Return the [x, y] coordinate for the center point of the cell that contains the specified text.  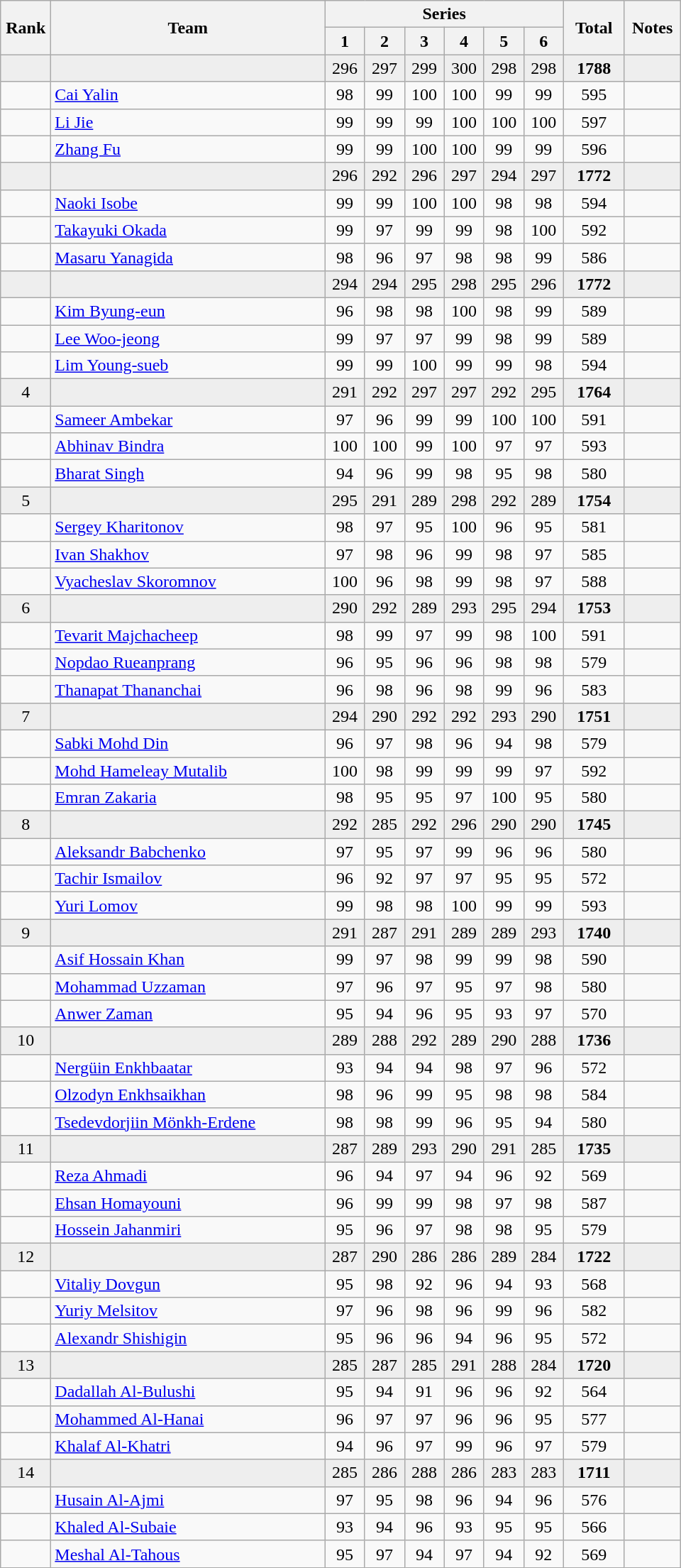
597 [594, 122]
570 [594, 1014]
Sameer Ambekar [188, 420]
582 [594, 1311]
Nergüin Enkhbaatar [188, 1068]
Reza Ahmadi [188, 1175]
Yuri Lomov [188, 906]
Mohd Hameleay Mutalib [188, 770]
1754 [594, 500]
Khaled Al-Subaie [188, 1527]
Vitaliy Dovgun [188, 1284]
Cai Yalin [188, 95]
Tachir Ismailov [188, 879]
Dadallah Al-Bulushi [188, 1392]
Hossein Jahanmiri [188, 1230]
Takayuki Okada [188, 230]
Zhang Fu [188, 149]
1751 [594, 716]
590 [594, 960]
Tevarit Majchacheep [188, 635]
Li Jie [188, 122]
1720 [594, 1365]
Kim Byung-eun [188, 311]
Mohammed Al-Hanai [188, 1419]
Vyacheslav Skoromnov [188, 581]
Nopdao Rueanprang [188, 662]
1753 [594, 608]
13 [26, 1365]
10 [26, 1041]
1736 [594, 1041]
9 [26, 933]
596 [594, 149]
12 [26, 1257]
Ivan Shakhov [188, 554]
14 [26, 1473]
299 [424, 68]
1745 [594, 825]
583 [594, 689]
1788 [594, 68]
566 [594, 1527]
Lee Woo-jeong [188, 339]
Bharat Singh [188, 473]
581 [594, 527]
1764 [594, 393]
586 [594, 257]
Team [188, 28]
Asif Hossain Khan [188, 960]
3 [424, 41]
1711 [594, 1473]
91 [424, 1392]
Olzodyn Enkhsaikhan [188, 1095]
7 [26, 716]
587 [594, 1203]
Masaru Yanagida [188, 257]
Anwer Zaman [188, 1014]
1 [345, 41]
Rank [26, 28]
Series [444, 14]
577 [594, 1419]
Total [594, 28]
Sergey Kharitonov [188, 527]
Thanapat Thananchai [188, 689]
Notes [653, 28]
585 [594, 554]
576 [594, 1500]
595 [594, 95]
1740 [594, 933]
564 [594, 1392]
300 [464, 68]
Abhinav Bindra [188, 446]
Khalaf Al-Khatri [188, 1446]
584 [594, 1095]
Meshal Al-Tahous [188, 1554]
Lim Young-sueb [188, 366]
588 [594, 581]
Naoki Isobe [188, 203]
Aleksandr Babchenko [188, 852]
568 [594, 1284]
1735 [594, 1148]
Emran Zakaria [188, 798]
8 [26, 825]
Ehsan Homayouni [188, 1203]
1722 [594, 1257]
Alexandr Shishigin [188, 1338]
Yuriy Melsitov [188, 1311]
Husain Al-Ajmi [188, 1500]
Mohammad Uzzaman [188, 987]
2 [384, 41]
Sabki Mohd Din [188, 743]
11 [26, 1148]
Tsedevdorjiin Mönkh-Erdene [188, 1122]
